Locate the cell with the specified text and output its [x, y] center coordinate. 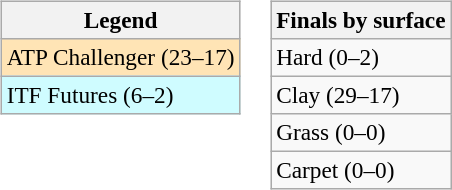
ITF Futures (6–2) [120, 95]
Carpet (0–0) [361, 171]
Grass (0–0) [361, 133]
Clay (29–17) [361, 95]
Hard (0–2) [361, 57]
ATP Challenger (23–17) [120, 57]
Finals by surface [361, 20]
Legend [120, 20]
